Extract the [X, Y] coordinate from the center of the cell holding the provided text.  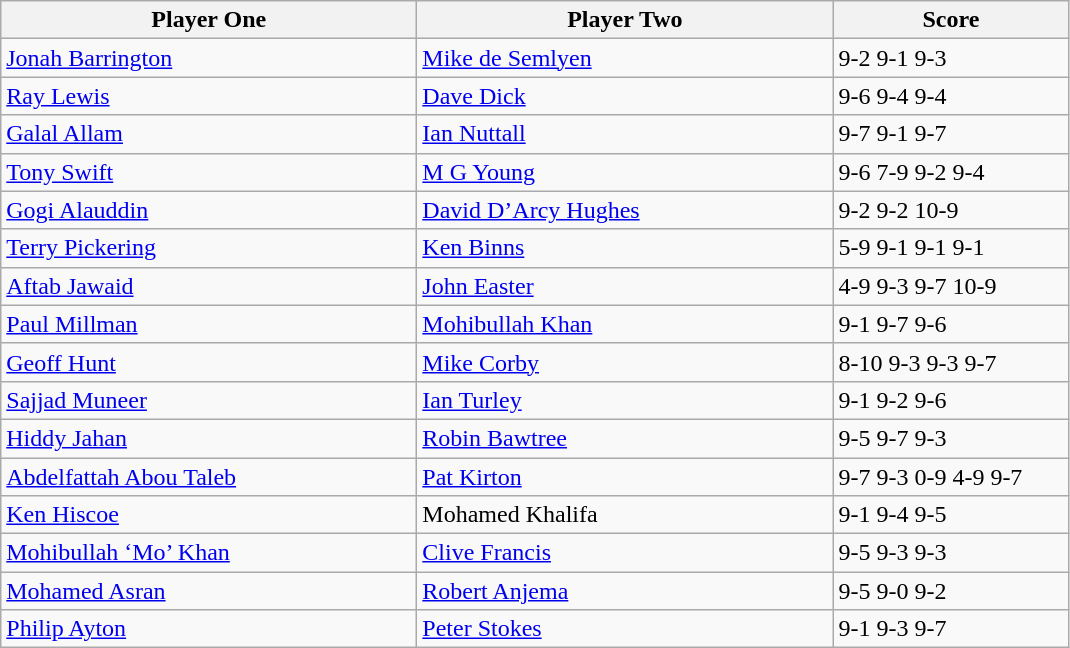
Abdelfattah Abou Taleb [209, 477]
Ray Lewis [209, 96]
Score [951, 20]
Mohibullah Khan [625, 324]
9-2 9-2 10-9 [951, 210]
Mohamed Khalifa [625, 515]
Player Two [625, 20]
9-1 9-4 9-5 [951, 515]
5-9 9-1 9-1 9-1 [951, 248]
John Easter [625, 286]
Jonah Barrington [209, 58]
Pat Kirton [625, 477]
9-7 9-3 0-9 4-9 9-7 [951, 477]
4-9 9-3 9-7 10-9 [951, 286]
9-5 9-7 9-3 [951, 438]
Robin Bawtree [625, 438]
9-1 9-2 9-6 [951, 400]
9-1 9-7 9-6 [951, 324]
Sajjad Muneer [209, 400]
Hiddy Jahan [209, 438]
Ian Nuttall [625, 134]
M G Young [625, 172]
Philip Ayton [209, 629]
Galal Allam [209, 134]
9-6 7-9 9-2 9-4 [951, 172]
Gogi Alauddin [209, 210]
Ken Hiscoe [209, 515]
Tony Swift [209, 172]
9-5 9-0 9-2 [951, 591]
9-5 9-3 9-3 [951, 553]
Player One [209, 20]
9-7 9-1 9-7 [951, 134]
9-1 9-3 9-7 [951, 629]
Aftab Jawaid [209, 286]
9-6 9-4 9-4 [951, 96]
Mike de Semlyen [625, 58]
David D’Arcy Hughes [625, 210]
Geoff Hunt [209, 362]
Mike Corby [625, 362]
Mohamed Asran [209, 591]
Mohibullah ‘Mo’ Khan [209, 553]
Paul Millman [209, 324]
Terry Pickering [209, 248]
Dave Dick [625, 96]
Clive Francis [625, 553]
Ken Binns [625, 248]
8-10 9-3 9-3 9-7 [951, 362]
Robert Anjema [625, 591]
Ian Turley [625, 400]
Peter Stokes [625, 629]
9-2 9-1 9-3 [951, 58]
